Capture the cell that displays the provided text and extract its [x, y] central coordinate. 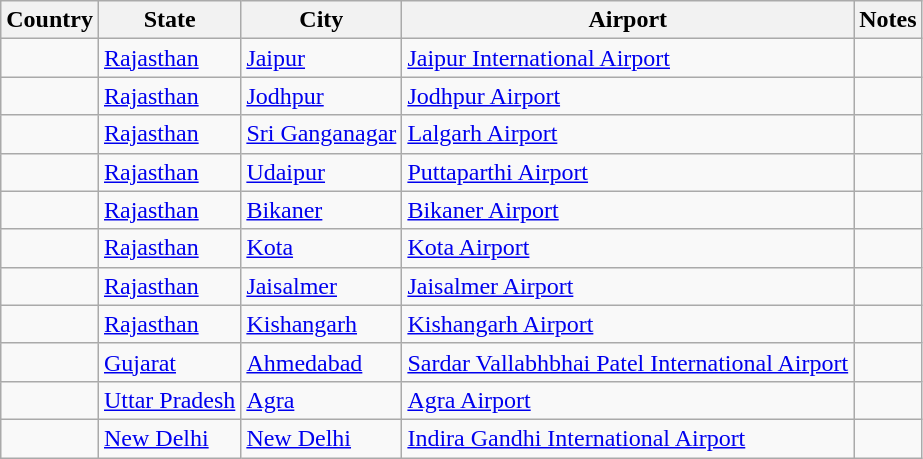
Airport [628, 20]
Jodhpur [322, 96]
Bikaner Airport [628, 210]
Indira Gandhi International Airport [628, 438]
Gujarat [169, 362]
Puttaparthi Airport [628, 172]
State [169, 20]
Jaisalmer [322, 286]
Bikaner [322, 210]
City [322, 20]
Jodhpur Airport [628, 96]
Kota Airport [628, 248]
Kishangarh Airport [628, 324]
Country [50, 20]
Lalgarh Airport [628, 134]
Jaisalmer Airport [628, 286]
Agra Airport [628, 400]
Kota [322, 248]
Sardar Vallabhbhai Patel International Airport [628, 362]
Agra [322, 400]
Jaipur International Airport [628, 58]
Sri Ganganagar [322, 134]
Jaipur [322, 58]
Ahmedabad [322, 362]
Uttar Pradesh [169, 400]
Notes [888, 20]
Udaipur [322, 172]
Kishangarh [322, 324]
